Provide the (X, Y) coordinate of the cell's center where the given text is located.  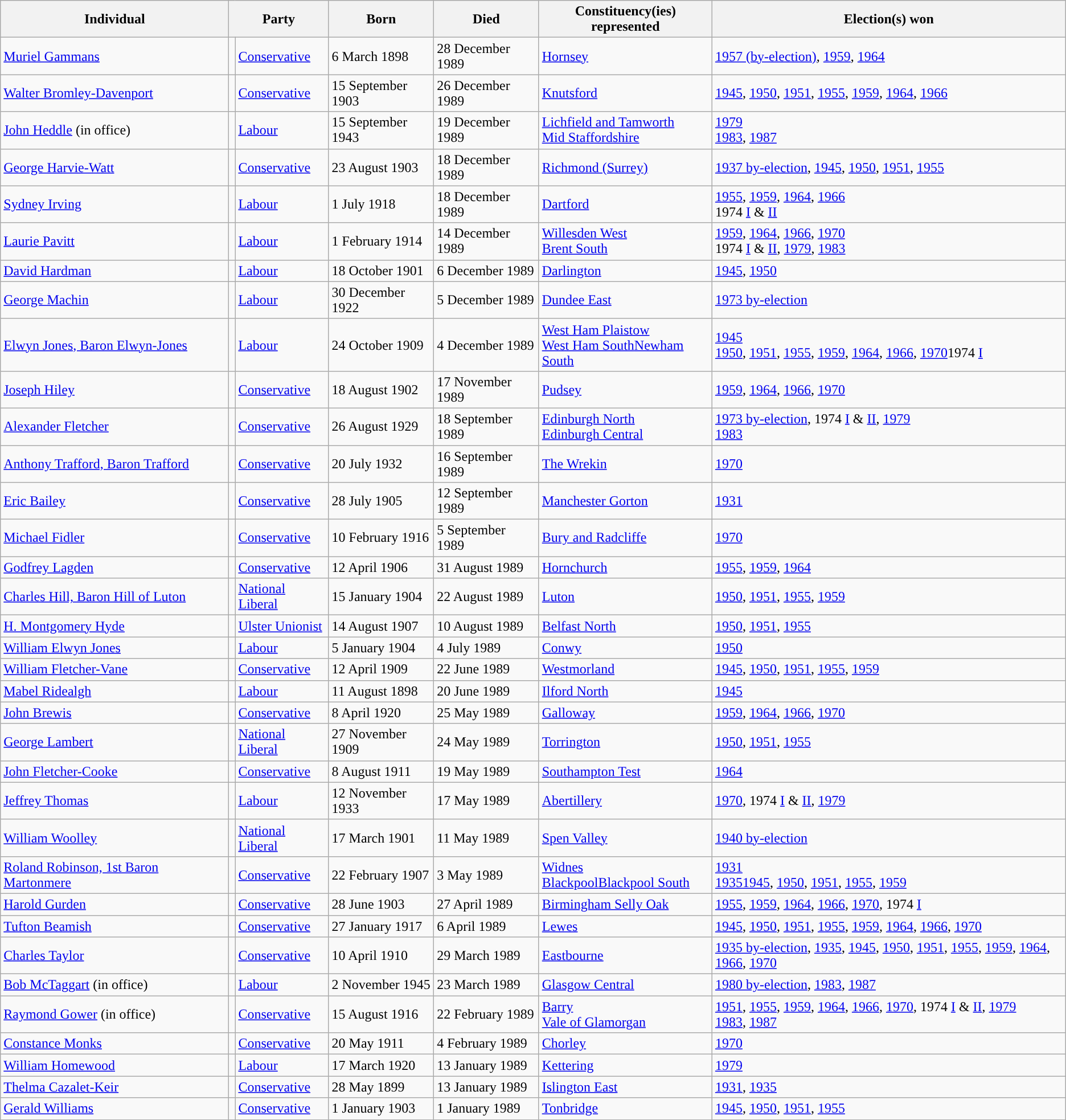
1950 (888, 648)
Bury and Radcliffe (625, 538)
18 October 1901 (382, 271)
Died (486, 19)
1945, 1950, 1951, 1955, 1959, 1964, 1966, 1970 (888, 926)
William Elwyn Jones (115, 648)
1979 (888, 1065)
19 May 1989 (486, 771)
Abertillery (625, 801)
Alexander Fletcher (115, 426)
H. Montgomery Hyde (115, 626)
WidnesBlackpoolBlackpool South (625, 875)
27 November 1909 (382, 742)
1945, 1950 (888, 271)
22 August 1989 (486, 597)
1951, 1955, 1959, 1964, 1966, 1970, 1974 I & II, 19791983, 1987 (888, 1014)
Joseph Hiley (115, 390)
3 May 1989 (486, 875)
Lewes (625, 926)
20 July 1932 (382, 464)
19791983, 1987 (888, 130)
Chorley (625, 1044)
12 November 1933 (382, 801)
15 September 1903 (382, 93)
Knutsford (625, 93)
Glasgow Central (625, 985)
Darlington (625, 271)
22 February 1907 (382, 875)
Gerald Williams (115, 1109)
17 May 1989 (486, 801)
6 March 1898 (382, 56)
Jeffrey Thomas (115, 801)
1 July 1918 (382, 204)
4 February 1989 (486, 1044)
5 September 1989 (486, 538)
5 January 1904 (382, 648)
Roland Robinson, 1st Baron Martonmere (115, 875)
Elwyn Jones, Baron Elwyn-Jones (115, 345)
1931 (888, 501)
12 September 1989 (486, 501)
26 August 1929 (382, 426)
Anthony Trafford, Baron Trafford (115, 464)
10 February 1916 (382, 538)
William Fletcher-Vane (115, 669)
6 December 1989 (486, 271)
15 September 1943 (382, 130)
14 December 1989 (486, 242)
15 January 1904 (382, 597)
Dundee East (625, 300)
14 August 1907 (382, 626)
Constituency(ies) represented (625, 19)
Southampton Test (625, 771)
Mabel Ridealgh (115, 691)
1959, 1964, 1966, 19701974 I & II, 1979, 1983 (888, 242)
William Homewood (115, 1065)
1945, 1950, 1951, 1955, 1959, 1964, 1966 (888, 93)
Edinburgh NorthEdinburgh Central (625, 426)
Michael Fidler (115, 538)
16 September 1989 (486, 464)
Spen Valley (625, 837)
George Machin (115, 300)
John Fletcher-Cooke (115, 771)
Eastbourne (625, 956)
1945 (888, 691)
Islington East (625, 1087)
1945, 1950, 1951, 1955 (888, 1109)
1945, 1950, 1951, 1955, 1959 (888, 669)
27 April 1989 (486, 904)
1935 by-election, 1935, 1945, 1950, 1951, 1955, 1959, 1964, 1966, 1970 (888, 956)
22 February 1989 (486, 1014)
Charles Taylor (115, 956)
28 December 1989 (486, 56)
4 December 1989 (486, 345)
Richmond (Surrey) (625, 167)
5 December 1989 (486, 300)
Manchester Gorton (625, 501)
Thelma Cazalet-Keir (115, 1087)
12 April 1909 (382, 669)
30 December 1922 (382, 300)
20 June 1989 (486, 691)
1955, 1959, 1964, 1966, 1970, 1974 I (888, 904)
West Ham PlaistowWest Ham SouthNewham South (625, 345)
Luton (625, 597)
Raymond Gower (in office) (115, 1014)
Dartford (625, 204)
Born (382, 19)
1955, 1959, 1964, 19661974 I & II (888, 204)
2 November 1945 (382, 985)
Election(s) won (888, 19)
10 August 1989 (486, 626)
28 June 1903 (382, 904)
Belfast North (625, 626)
Harold Gurden (115, 904)
BarryVale of Glamorgan (625, 1014)
25 May 1989 (486, 713)
18 September 1989 (486, 426)
Willesden WestBrent South (625, 242)
17 March 1920 (382, 1065)
Charles Hill, Baron Hill of Luton (115, 597)
1 January 1903 (382, 1109)
8 April 1920 (382, 713)
1940 by-election (888, 837)
Godfrey Lagden (115, 567)
15 August 1916 (382, 1014)
Eric Bailey (115, 501)
1937 by-election, 1945, 1950, 1951, 1955 (888, 167)
Ilford North (625, 691)
23 August 1903 (382, 167)
1950, 1951, 1955, 1959 (888, 597)
Hornchurch (625, 567)
William Woolley (115, 837)
George Harvie-Watt (115, 167)
26 December 1989 (486, 93)
11 August 1898 (382, 691)
1931, 1935 (888, 1087)
1955, 1959, 1964 (888, 567)
1957 (by-election), 1959, 1964 (888, 56)
193119351945, 1950, 1951, 1955, 1959 (888, 875)
1973 by-election (888, 300)
Individual (115, 19)
27 January 1917 (382, 926)
11 May 1989 (486, 837)
Laurie Pavitt (115, 242)
1 February 1914 (382, 242)
Lichfield and TamworthMid Staffordshire (625, 130)
1964 (888, 771)
Hornsey (625, 56)
Westmorland (625, 669)
John Brewis (115, 713)
John Heddle (in office) (115, 130)
29 March 1989 (486, 956)
Tonbridge (625, 1109)
4 July 1989 (486, 648)
Ulster Unionist (282, 626)
Torrington (625, 742)
18 August 1902 (382, 390)
10 April 1910 (382, 956)
Bob McTaggart (in office) (115, 985)
6 April 1989 (486, 926)
24 October 1909 (382, 345)
19 December 1989 (486, 130)
Constance Monks (115, 1044)
22 June 1989 (486, 669)
Walter Bromley-Davenport (115, 93)
24 May 1989 (486, 742)
Party (279, 19)
Conwy (625, 648)
17 November 1989 (486, 390)
Pudsey (625, 390)
1980 by-election, 1983, 1987 (888, 985)
28 July 1905 (382, 501)
17 March 1901 (382, 837)
The Wrekin (625, 464)
George Lambert (115, 742)
Birmingham Selly Oak (625, 904)
20 May 1911 (382, 1044)
David Hardman (115, 271)
1970, 1974 I & II, 1979 (888, 801)
Sydney Irving (115, 204)
1 January 1989 (486, 1109)
12 April 1906 (382, 567)
28 May 1899 (382, 1087)
1973 by-election, 1974 I & II, 19791983 (888, 426)
Tufton Beamish (115, 926)
Kettering (625, 1065)
Muriel Gammans (115, 56)
Galloway (625, 713)
23 March 1989 (486, 985)
31 August 1989 (486, 567)
19451950, 1951, 1955, 1959, 1964, 1966, 19701974 I (888, 345)
8 August 1911 (382, 771)
